Search for the cell housing the specified text and yield its (x, y) center coordinate. 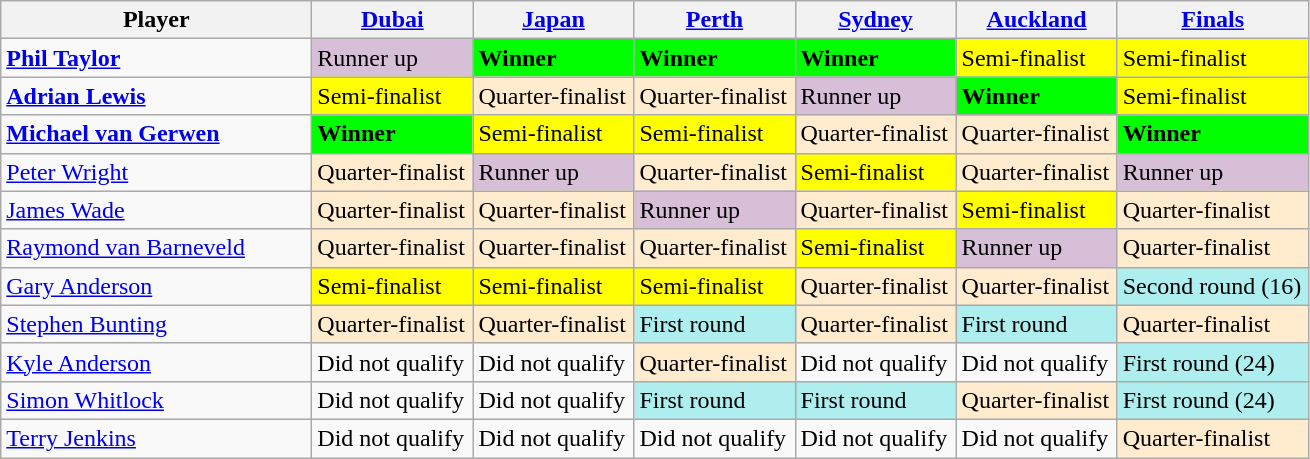
Simon Whitlock (156, 400)
Finals (1212, 20)
Perth (714, 20)
Kyle Anderson (156, 362)
Gary Anderson (156, 286)
Dubai (392, 20)
Terry Jenkins (156, 438)
Raymond van Barneveld (156, 248)
Peter Wright (156, 172)
Adrian Lewis (156, 96)
Sydney (876, 20)
Auckland (1036, 20)
Stephen Bunting (156, 324)
James Wade (156, 210)
Player (156, 20)
Michael van Gerwen (156, 134)
Phil Taylor (156, 58)
Japan (554, 20)
Second round (16) (1212, 286)
